Return [x, y] of the center of cell containing provided text 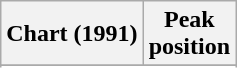
Peakposition [189, 34]
Chart (1991) [72, 34]
